Provide the (X, Y) coordinate of the cell's center where the given text is located.  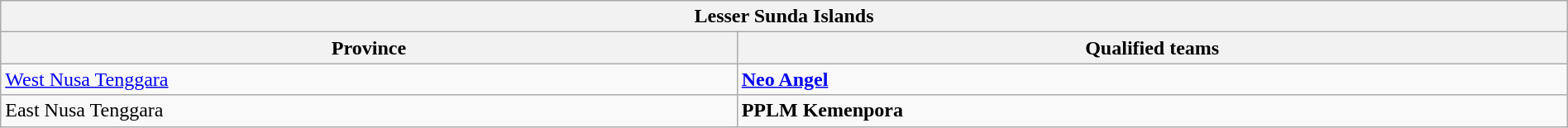
PPLM Kemenpora (1152, 111)
West Nusa Tenggara (369, 79)
Qualified teams (1152, 48)
East Nusa Tenggara (369, 111)
Province (369, 48)
Lesser Sunda Islands (784, 17)
Neo Angel (1152, 79)
